Search for the cell housing the specified text and yield its (X, Y) center coordinate. 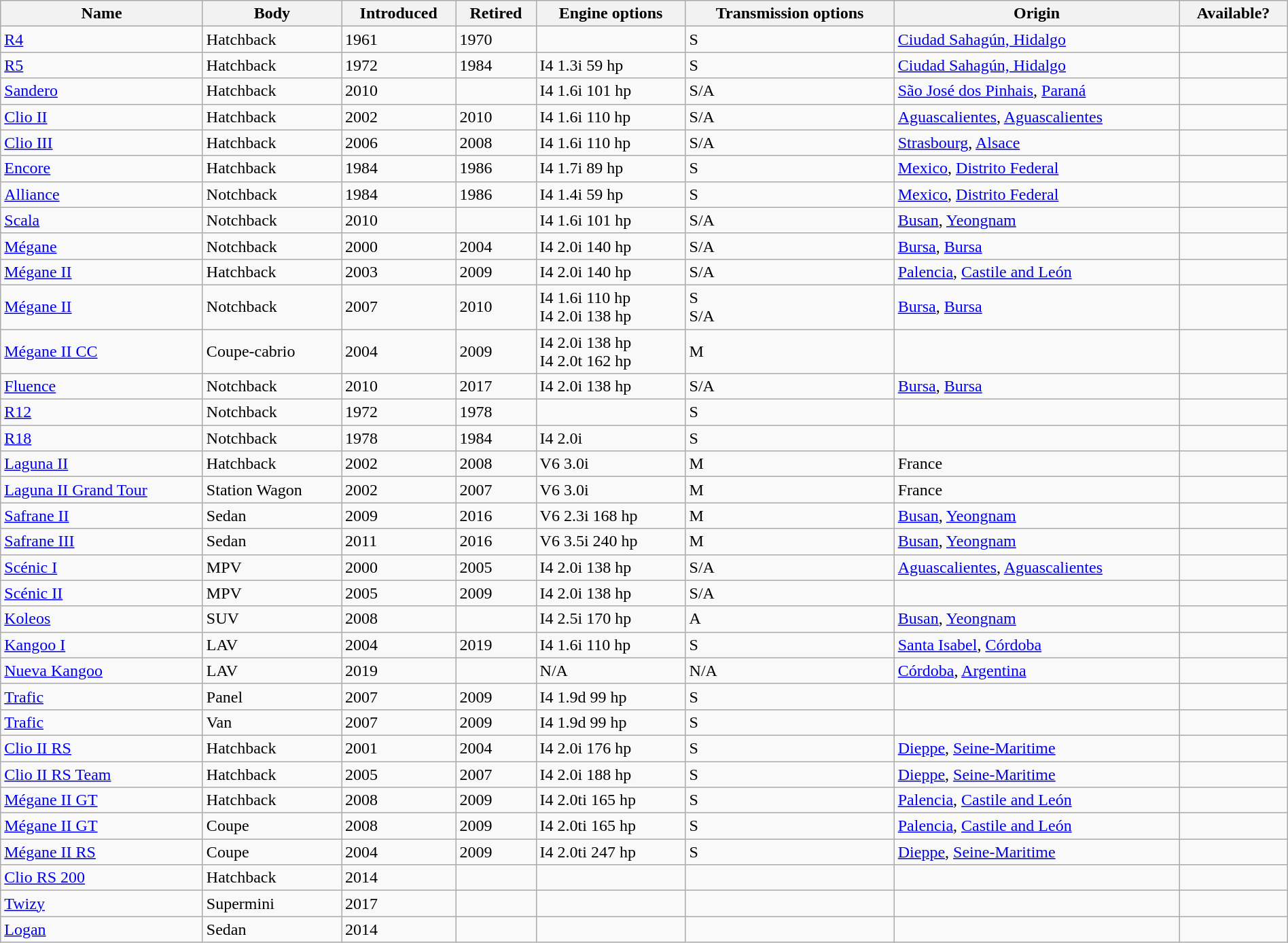
Córdoba, Argentina (1037, 671)
Nueva Kangoo (102, 671)
Strasbourg, Alsace (1037, 143)
I4 2.0ti 247 hp (611, 852)
R5 (102, 65)
Van (272, 722)
Retired (496, 14)
Sandero (102, 91)
2003 (399, 272)
Laguna II Grand Tour (102, 490)
Santa Isabel, Córdoba (1037, 645)
I4 2.0i 138 hpI4 2.0t 162 hp (611, 351)
Body (272, 14)
Clio II RS (102, 748)
Origin (1037, 14)
Safrane II (102, 516)
Clio II (102, 117)
Scénic I (102, 567)
R4 (102, 39)
V6 2.3i 168 hp (611, 516)
2006 (399, 143)
Transmission options (789, 14)
Supermini (272, 904)
2011 (399, 541)
Name (102, 14)
I4 1.3i 59 hp (611, 65)
Clio III (102, 143)
A (789, 619)
Laguna II (102, 464)
I4 2.0i 188 hp (611, 774)
Station Wagon (272, 490)
V6 3.5i 240 hp (611, 541)
Kangoo I (102, 645)
I4 1.6i 110 hpI4 2.0i 138 hp (611, 307)
Mégane (102, 246)
Engine options (611, 14)
Introduced (399, 14)
2001 (399, 748)
R12 (102, 412)
Clio II RS Team (102, 774)
Mégane II CC (102, 351)
São José dos Pinhais, Paraná (1037, 91)
Fluence (102, 387)
Koleos (102, 619)
I4 2.0i 176 hp (611, 748)
I4 1.4i 59 hp (611, 194)
Available? (1234, 14)
Encore (102, 168)
SS/A (789, 307)
Scénic II (102, 593)
I4 1.7i 89 hp (611, 168)
Mégane II RS (102, 852)
1961 (399, 39)
Panel (272, 696)
I4 2.5i 170 hp (611, 619)
Logan (102, 929)
I4 2.0i (611, 438)
1970 (496, 39)
R18 (102, 438)
Safrane III (102, 541)
SUV (272, 619)
Alliance (102, 194)
Coupe-cabrio (272, 351)
Twizy (102, 904)
Clio RS 200 (102, 878)
Scala (102, 220)
